Pinpoint the cell where the given text exists, returning its [X, Y] midpoint coordinate. 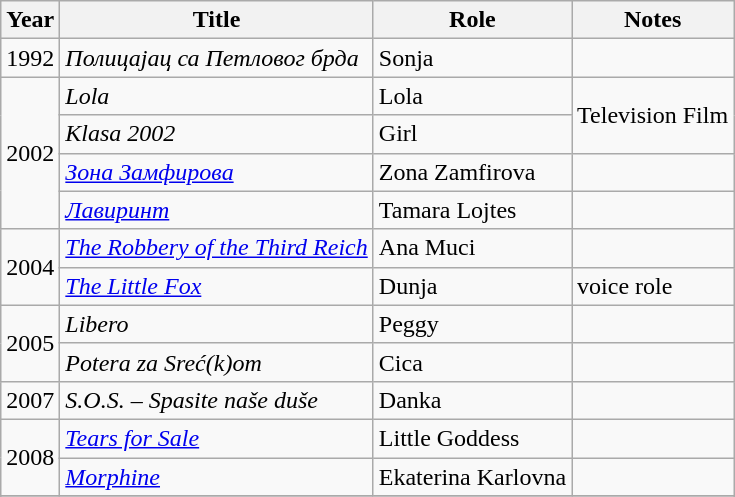
Television Film [653, 115]
Tamara Lojtes [472, 210]
2002 [30, 153]
2008 [30, 457]
Libero [216, 324]
Зона Замфирова [216, 172]
Ana Muci [472, 248]
Danka [472, 400]
Zona Zamfirova [472, 172]
Morphine [216, 477]
voice role [653, 286]
Year [30, 20]
Dunja [472, 286]
2007 [30, 400]
The Robbery of the Third Reich [216, 248]
Notes [653, 20]
S.O.S. – Spasite naše duše [216, 400]
Potera za Sreć(k)om [216, 362]
Sonja [472, 58]
Peggy [472, 324]
Лавиринт [216, 210]
Little Goddess [472, 438]
Cica [472, 362]
2005 [30, 343]
2004 [30, 267]
Title [216, 20]
Tears for Sale [216, 438]
Полицајац са Петловог брда [216, 58]
1992 [30, 58]
Role [472, 20]
Ekaterina Karlovna [472, 477]
Girl [472, 134]
The Little Fox [216, 286]
Klasa 2002 [216, 134]
